Locate the cell with the specified text and output its [x, y] center coordinate. 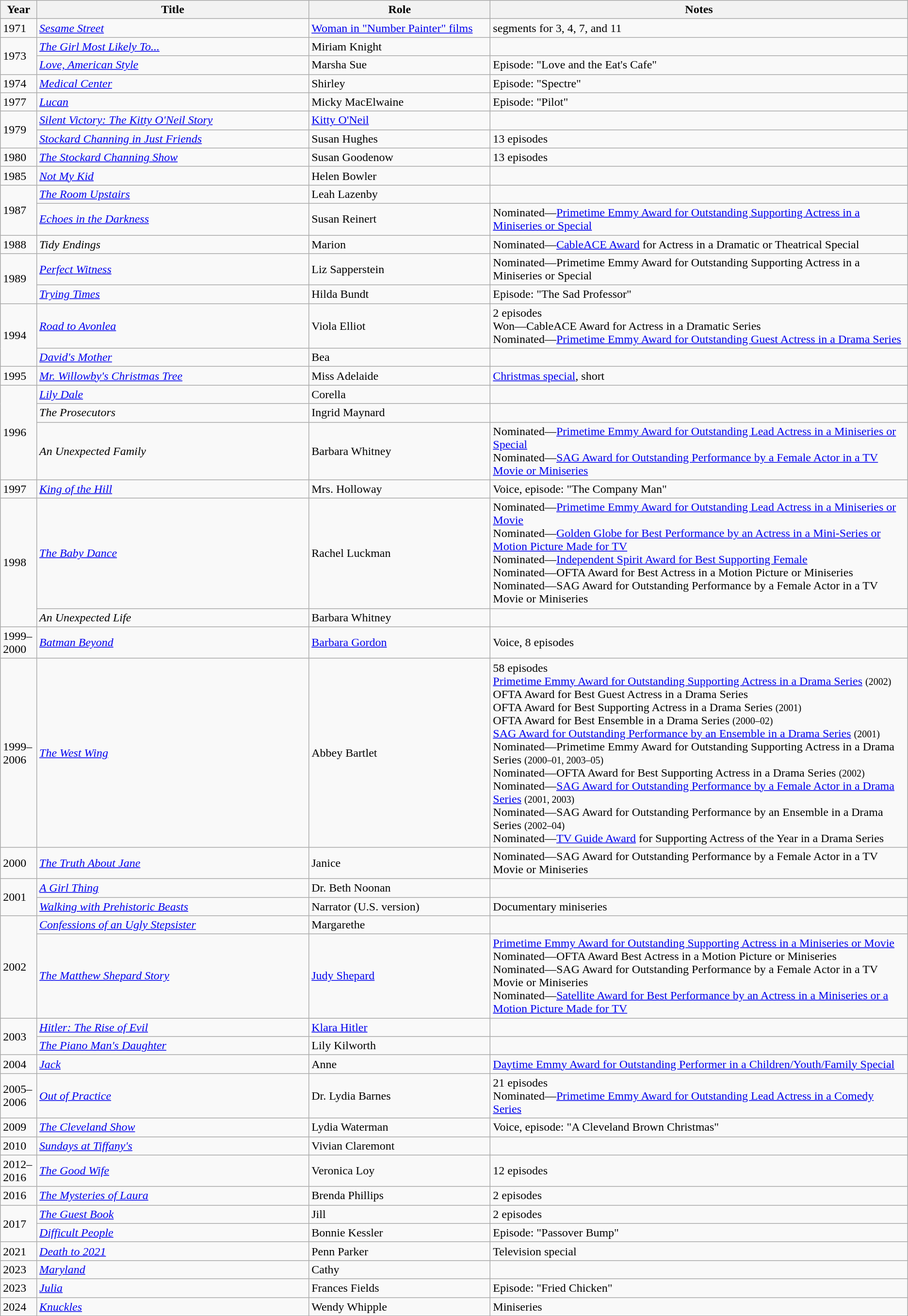
Janice [400, 862]
Episode: "Love and the Eat's Cafe" [699, 65]
1979 [18, 130]
Tidy Endings [173, 244]
King of the Hill [173, 489]
Dr. Beth Noonan [400, 888]
segments for 3, 4, 7, and 11 [699, 28]
Leah Lazenby [400, 194]
Television special [699, 1251]
Vivian Claremont [400, 1146]
2 episodesWon—CableACE Award for Actress in a Dramatic Series Nominated—Primetime Emmy Award for Outstanding Guest Actress in a Drama Series [699, 326]
Medical Center [173, 83]
The Good Wife [173, 1171]
Liz Sapperstein [400, 270]
Not My Kid [173, 176]
2000 [18, 862]
Nominated—CableACE Award for Actress in a Dramatic or Theatrical Special [699, 244]
Barbara Gordon [400, 642]
2012–2016 [18, 1171]
2002 [18, 967]
Miriam Knight [400, 47]
2017 [18, 1223]
Christmas special, short [699, 376]
David's Mother [173, 357]
Julia [173, 1288]
Voice, episode: "The Company Man" [699, 489]
Rachel Luckman [400, 553]
Cathy [400, 1269]
Abbey Bartlet [400, 753]
Perfect Witness [173, 270]
2004 [18, 1064]
The Stockard Channing Show [173, 157]
Sundays at Tiffany's [173, 1146]
Woman in "Number Painter" films [400, 28]
Lily Dale [173, 394]
1971 [18, 28]
Notes [699, 10]
Dr. Lydia Barnes [400, 1096]
Episode: "Passover Bump" [699, 1233]
1988 [18, 244]
1994 [18, 335]
Viola Elliot [400, 326]
Corella [400, 394]
1973 [18, 56]
Daytime Emmy Award for Outstanding Performer in a Children/Youth/Family Special [699, 1064]
2001 [18, 897]
Hitler: The Rise of Evil [173, 1027]
Narrator (U.S. version) [400, 907]
Voice, episode: "A Cleveland Brown Christmas" [699, 1127]
2021 [18, 1251]
Marsha Sue [400, 65]
2016 [18, 1196]
Veronica Loy [400, 1171]
Susan Hughes [400, 139]
Nominated—SAG Award for Outstanding Performance by a Female Actor in a TV Movie or Miniseries [699, 862]
Miss Adelaide [400, 376]
21 episodesNominated—Primetime Emmy Award for Outstanding Lead Actress in a Comedy Series [699, 1096]
Anne [400, 1064]
Confessions of an Ugly Stepsister [173, 925]
Mrs. Holloway [400, 489]
1996 [18, 433]
Marion [400, 244]
Episode: "Fried Chicken" [699, 1288]
The Guest Book [173, 1214]
Micky MacElwaine [400, 102]
Brenda Phillips [400, 1196]
Susan Goodenow [400, 157]
Stockard Channing in Just Friends [173, 139]
Bea [400, 357]
Echoes in the Darkness [173, 219]
1997 [18, 489]
Lucan [173, 102]
Jack [173, 1064]
Documentary miniseries [699, 907]
Lily Kilworth [400, 1046]
Difficult People [173, 1233]
Klara Hitler [400, 1027]
Lydia Waterman [400, 1127]
Wendy Whipple [400, 1306]
Frances Fields [400, 1288]
1989 [18, 278]
Mr. Willowby's Christmas Tree [173, 376]
An Unexpected Life [173, 617]
1987 [18, 210]
Year [18, 10]
Episode: "Spectre" [699, 83]
1980 [18, 157]
Knuckles [173, 1306]
Love, American Style [173, 65]
Penn Parker [400, 1251]
Title [173, 10]
Margarethe [400, 925]
Bonnie Kessler [400, 1233]
A Girl Thing [173, 888]
Hilda Bundt [400, 294]
The Prosecutors [173, 413]
2009 [18, 1127]
Miniseries [699, 1306]
1999–2006 [18, 753]
The Room Upstairs [173, 194]
Sesame Street [173, 28]
Walking with Prehistoric Beasts [173, 907]
1998 [18, 563]
An Unexpected Family [173, 451]
Voice, 8 episodes [699, 642]
Episode: "The Sad Professor" [699, 294]
The Cleveland Show [173, 1127]
Maryland [173, 1269]
1977 [18, 102]
Trying Times [173, 294]
Shirley [400, 83]
12 episodes [699, 1171]
Susan Reinert [400, 219]
2010 [18, 1146]
The West Wing [173, 753]
2003 [18, 1037]
Silent Victory: The Kitty O'Neil Story [173, 120]
Death to 2021 [173, 1251]
Judy Shepard [400, 976]
Jill [400, 1214]
Ingrid Maynard [400, 413]
The Girl Most Likely To... [173, 47]
Batman Beyond [173, 642]
Role [400, 10]
The Matthew Shepard Story [173, 976]
1985 [18, 176]
2024 [18, 1306]
1995 [18, 376]
The Truth About Jane [173, 862]
Kitty O'Neil [400, 120]
The Mysteries of Laura [173, 1196]
1974 [18, 83]
Road to Avonlea [173, 326]
Out of Practice [173, 1096]
1999–2000 [18, 642]
Episode: "Pilot" [699, 102]
The Piano Man's Daughter [173, 1046]
2005–2006 [18, 1096]
The Baby Dance [173, 553]
Helen Bowler [400, 176]
